Identify which cell holds the provided text, then report its (x, y) central coordinate. 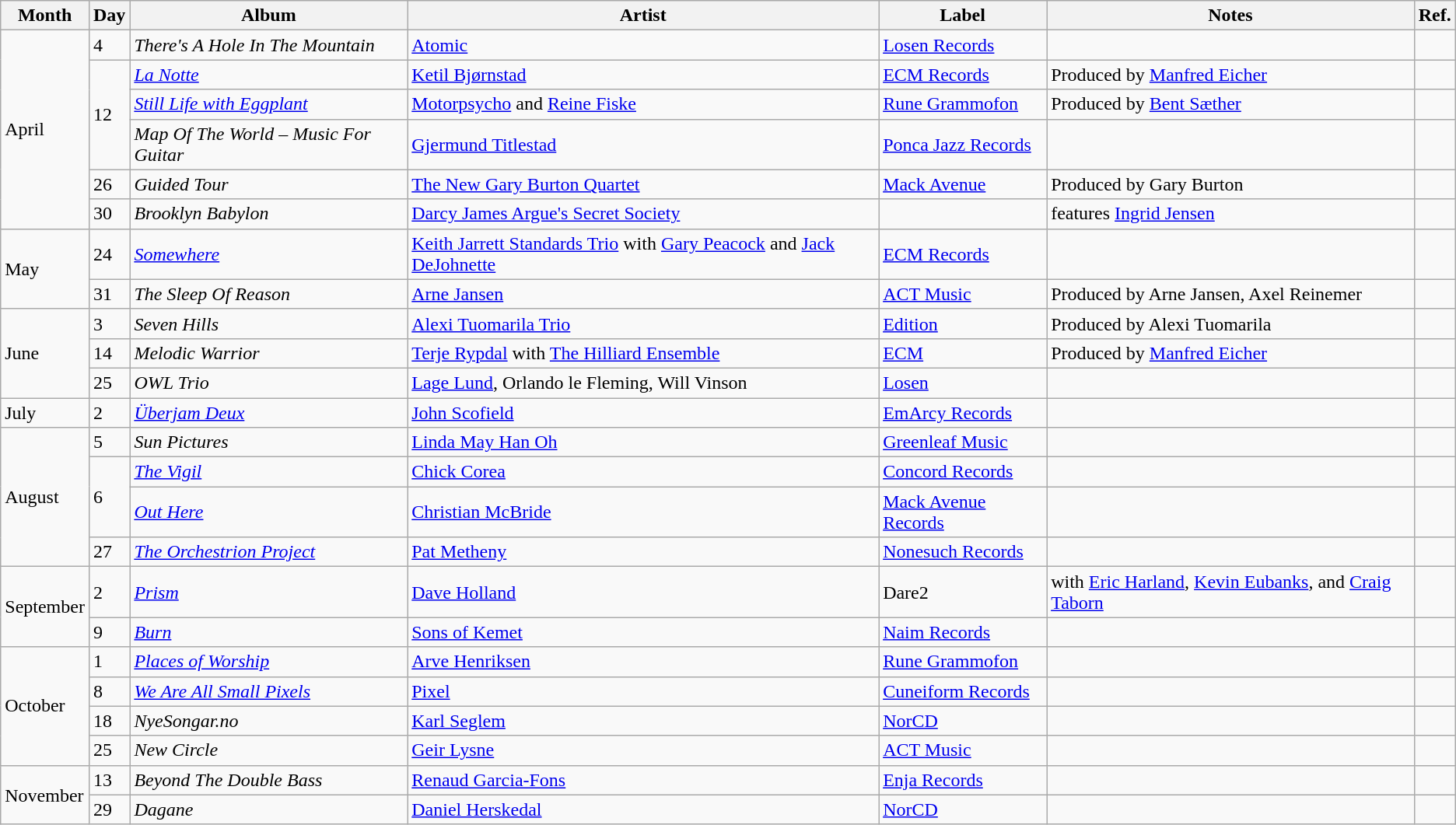
Sun Pictures (269, 442)
Mack Avenue Records (963, 512)
Produced by Gary Burton (1230, 184)
We Are All Small Pixels (269, 691)
EmArcy Records (963, 413)
with Eric Harland, Kevin Eubanks, and Craig Taborn (1230, 593)
Atomic (643, 45)
Pat Metheny (643, 552)
3 (109, 323)
Cuneiform Records (963, 691)
Still Life with Eggplant (269, 104)
Label (963, 16)
Concord Records (963, 472)
Geir Lysne (643, 750)
27 (109, 552)
Pixel (643, 691)
Karl Seglem (643, 721)
New Circle (269, 750)
Dare2 (963, 593)
September (45, 607)
Out Here (269, 512)
Keith Jarrett Standards Trio with Gary Peacock and Jack DeJohnette (643, 253)
Guided Tour (269, 184)
Produced by Bent Sæther (1230, 104)
Arve Henriksen (643, 662)
Ref. (1434, 16)
Enja Records (963, 780)
The Sleep Of Reason (269, 294)
Seven Hills (269, 323)
There's A Hole In The Mountain (269, 45)
Prism (269, 593)
The Orchestrion Project (269, 552)
Ketil Bjørnstad (643, 75)
Month (45, 16)
Überjam Deux (269, 413)
Losen Records (963, 45)
Losen (963, 383)
9 (109, 632)
13 (109, 780)
Dagane (269, 809)
NyeSongar.no (269, 721)
29 (109, 809)
Nonesuch Records (963, 552)
18 (109, 721)
Mack Avenue (963, 184)
Motorpsycho and Reine Fiske (643, 104)
The New Gary Burton Quartet (643, 184)
John Scofield (643, 413)
Christian McBride (643, 512)
Somewhere (269, 253)
Gjermund Titlestad (643, 145)
Album (269, 16)
8 (109, 691)
Lage Lund, Orlando le Fleming, Will Vinson (643, 383)
Sons of Kemet (643, 632)
features Ingrid Jensen (1230, 214)
Produced by Alexi Tuomarila (1230, 323)
Renaud Garcia-Fons (643, 780)
Melodic Warrior (269, 353)
May (45, 269)
5 (109, 442)
Daniel Herskedal (643, 809)
Produced by Arne Jansen, Axel Reinemer (1230, 294)
Burn (269, 632)
Places of Worship (269, 662)
Darcy James Argue's Secret Society (643, 214)
14 (109, 353)
30 (109, 214)
July (45, 413)
Brooklyn Babylon (269, 214)
6 (109, 498)
31 (109, 294)
1 (109, 662)
August (45, 498)
Day (109, 16)
La Notte (269, 75)
Map Of The World – Music For Guitar (269, 145)
Dave Holland (643, 593)
The Vigil (269, 472)
Artist (643, 16)
April (45, 129)
26 (109, 184)
November (45, 795)
Arne Jansen (643, 294)
Naim Records (963, 632)
Terje Rypdal with The Hilliard Ensemble (643, 353)
4 (109, 45)
24 (109, 253)
October (45, 706)
Edition (963, 323)
12 (109, 115)
Greenleaf Music (963, 442)
Ponca Jazz Records (963, 145)
OWL Trio (269, 383)
ECM (963, 353)
Alexi Tuomarila Trio (643, 323)
Linda May Han Oh (643, 442)
June (45, 353)
Chick Corea (643, 472)
Beyond The Double Bass (269, 780)
Notes (1230, 16)
